Provide the (x, y) coordinate of the cell's center where the given text is located.  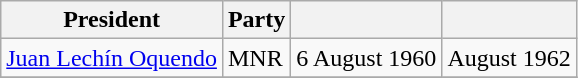
MNR (256, 58)
Party (256, 20)
August 1962 (509, 58)
Juan Lechín Oquendo (112, 58)
6 August 1960 (366, 58)
President (112, 20)
